Pinpoint the cell where the given text exists, returning its [X, Y] midpoint coordinate. 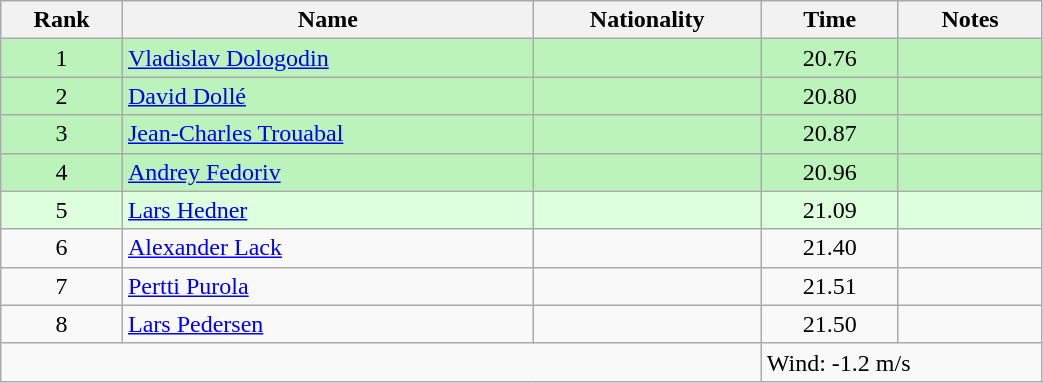
Name [328, 20]
Alexander Lack [328, 248]
Pertti Purola [328, 286]
21.51 [830, 286]
5 [62, 210]
20.80 [830, 96]
6 [62, 248]
8 [62, 324]
3 [62, 134]
20.76 [830, 58]
20.96 [830, 172]
21.50 [830, 324]
Lars Pedersen [328, 324]
Vladislav Dologodin [328, 58]
Jean-Charles Trouabal [328, 134]
Time [830, 20]
4 [62, 172]
1 [62, 58]
Rank [62, 20]
20.87 [830, 134]
Nationality [647, 20]
Andrey Fedoriv [328, 172]
Lars Hedner [328, 210]
2 [62, 96]
Wind: -1.2 m/s [902, 362]
Notes [970, 20]
7 [62, 286]
21.09 [830, 210]
David Dollé [328, 96]
21.40 [830, 248]
